Scan for the cell matching the given text and deliver its (x, y) coordinate at center. 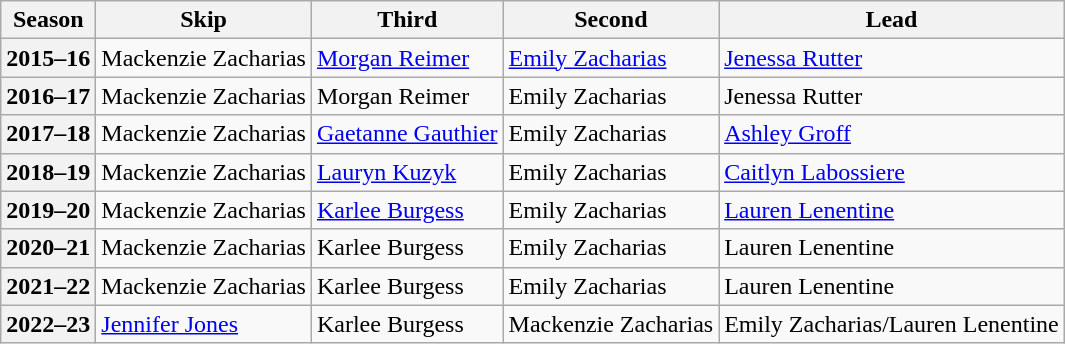
Second (611, 20)
2016–17 (48, 96)
Gaetanne Gauthier (407, 134)
Ashley Groff (892, 134)
2015–16 (48, 58)
Lauryn Kuzyk (407, 172)
2018–19 (48, 172)
2021–22 (48, 286)
Skip (204, 20)
Third (407, 20)
2019–20 (48, 210)
Jennifer Jones (204, 324)
2017–18 (48, 134)
2020–21 (48, 248)
Season (48, 20)
Lead (892, 20)
2022–23 (48, 324)
Caitlyn Labossiere (892, 172)
Emily Zacharias/Lauren Lenentine (892, 324)
